Locate the cell with the specified text and output its [X, Y] center coordinate. 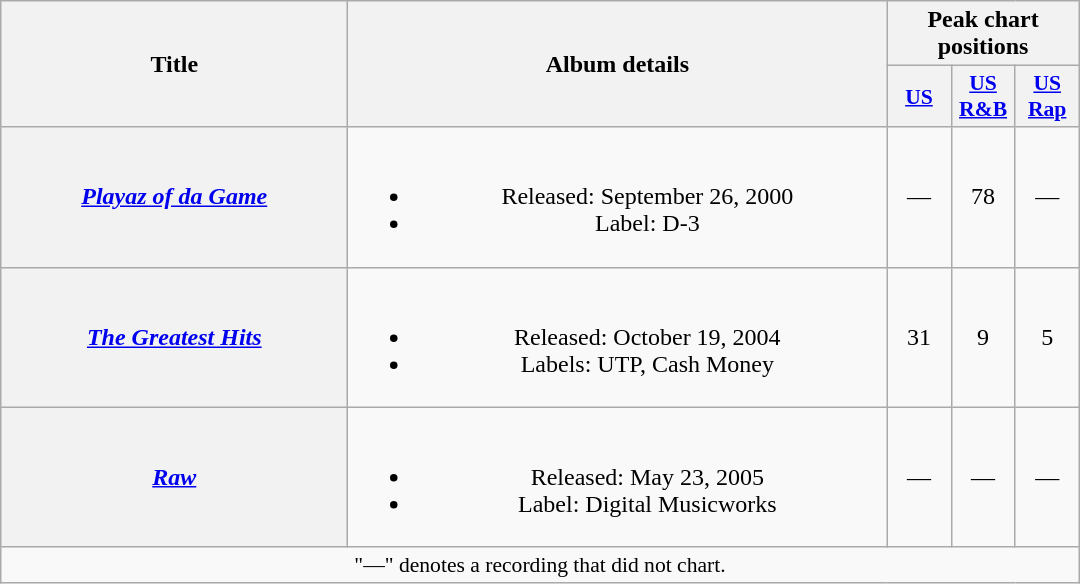
Released: May 23, 2005Label: Digital Musicworks [618, 477]
5 [1047, 337]
78 [983, 197]
Peak chart positions [983, 34]
Raw [174, 477]
31 [919, 337]
Title [174, 64]
US [919, 96]
USR&B [983, 96]
USRap [1047, 96]
Album details [618, 64]
"—" denotes a recording that did not chart. [540, 565]
The Greatest Hits [174, 337]
9 [983, 337]
Playaz of da Game [174, 197]
Released: October 19, 2004Labels: UTP, Cash Money [618, 337]
Released: September 26, 2000Label: D-3 [618, 197]
